Capture the cell that displays the provided text and extract its [X, Y] central coordinate. 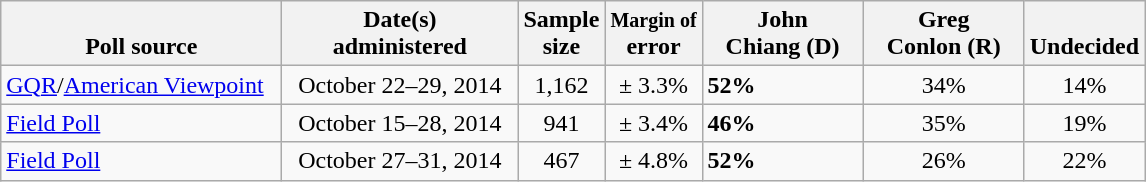
35% [944, 123]
± 3.4% [654, 123]
GQR/American Viewpoint [142, 85]
Undecided [1084, 34]
34% [944, 85]
Poll source [142, 34]
941 [562, 123]
JohnChiang (D) [782, 34]
Samplesize [562, 34]
Margin oferror [654, 34]
October 22–29, 2014 [400, 85]
Date(s)administered [400, 34]
26% [944, 161]
October 27–31, 2014 [400, 161]
19% [1084, 123]
46% [782, 123]
± 3.3% [654, 85]
± 4.8% [654, 161]
14% [1084, 85]
22% [1084, 161]
GregConlon (R) [944, 34]
467 [562, 161]
October 15–28, 2014 [400, 123]
1,162 [562, 85]
